Search for the cell housing the specified text and yield its (X, Y) center coordinate. 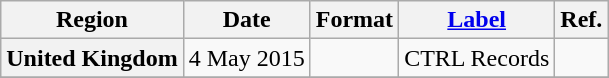
Label (477, 20)
4 May 2015 (246, 58)
Format (354, 20)
United Kingdom (92, 58)
Ref. (582, 20)
Region (92, 20)
Date (246, 20)
CTRL Records (477, 58)
